Determine the (x, y) coordinate at the center of the cell enclosing the given text.  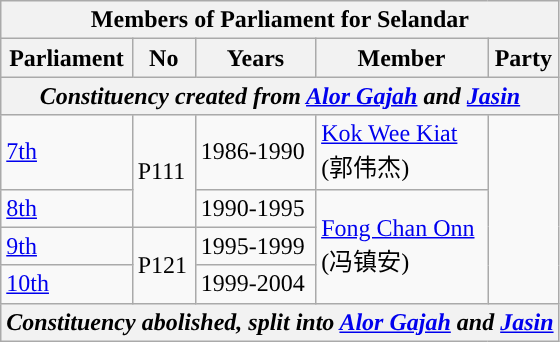
Constituency created from Alor Gajah and Jasin (280, 96)
Parliament (66, 58)
P121 (164, 265)
Kok Wee Kiat (郭伟杰) (402, 152)
1990-1995 (255, 208)
10th (66, 284)
P111 (164, 171)
Years (255, 58)
1986-1990 (255, 152)
Member (402, 58)
7th (66, 152)
8th (66, 208)
Members of Parliament for Selandar (280, 20)
1995-1999 (255, 246)
No (164, 58)
Party (524, 58)
Constituency abolished, split into Alor Gajah and Jasin (280, 322)
9th (66, 246)
Fong Chan Onn (冯镇安) (402, 246)
1999-2004 (255, 284)
